Search for the cell housing the specified text and yield its [x, y] center coordinate. 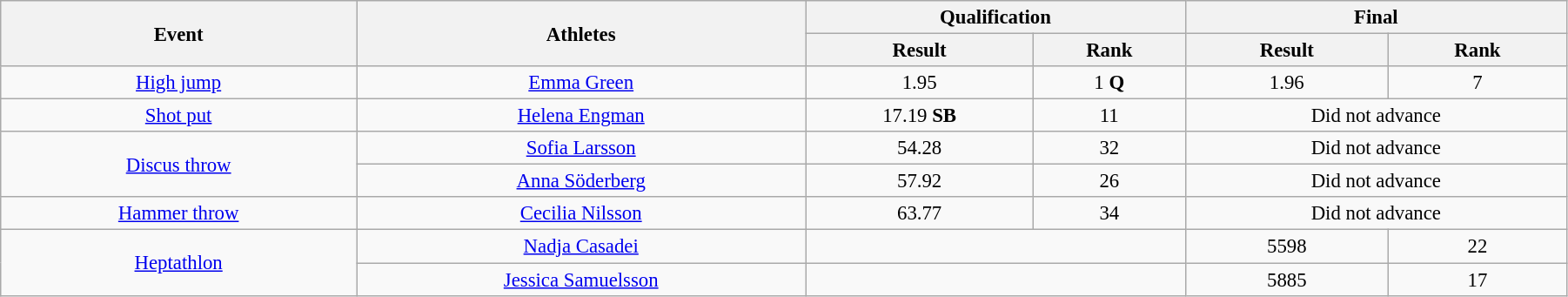
57.92 [919, 181]
54.28 [919, 148]
Final [1376, 17]
Discus throw [179, 164]
Cecilia Nilsson [581, 213]
5885 [1286, 280]
Emma Green [581, 83]
7 [1478, 83]
Nadja Casadei [581, 246]
1.95 [919, 83]
Event [179, 33]
22 [1478, 246]
Shot put [179, 116]
5598 [1286, 246]
Sofia Larsson [581, 148]
11 [1109, 116]
63.77 [919, 213]
17 [1478, 280]
High jump [179, 83]
Qualification [995, 17]
26 [1109, 181]
34 [1109, 213]
Athletes [581, 33]
Helena Engman [581, 116]
1.96 [1286, 83]
Anna Söderberg [581, 181]
Jessica Samuelsson [581, 280]
17.19 SB [919, 116]
32 [1109, 148]
1 Q [1109, 83]
Hammer throw [179, 213]
Heptathlon [179, 263]
